Determine the [X, Y] coordinate at the center of the cell enclosing the given text.  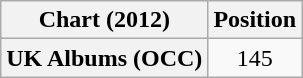
Position [255, 20]
UK Albums (OCC) [104, 58]
145 [255, 58]
Chart (2012) [104, 20]
